From the cell containing the given text, extract its center point as [X, Y] coordinate. 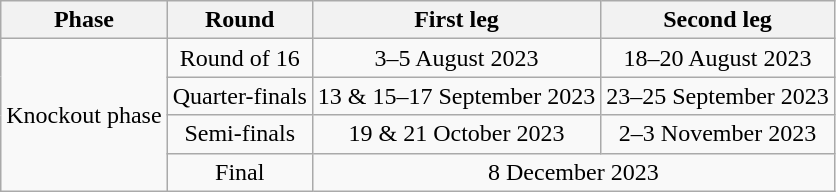
23–25 September 2023 [718, 96]
Quarter-finals [240, 96]
2–3 November 2023 [718, 134]
18–20 August 2023 [718, 58]
Final [240, 172]
Round [240, 20]
Knockout phase [84, 115]
Semi-finals [240, 134]
Round of 16 [240, 58]
19 & 21 October 2023 [456, 134]
13 & 15–17 September 2023 [456, 96]
3–5 August 2023 [456, 58]
First leg [456, 20]
Phase [84, 20]
8 December 2023 [573, 172]
Second leg [718, 20]
